Capture the cell that displays the provided text and extract its [x, y] central coordinate. 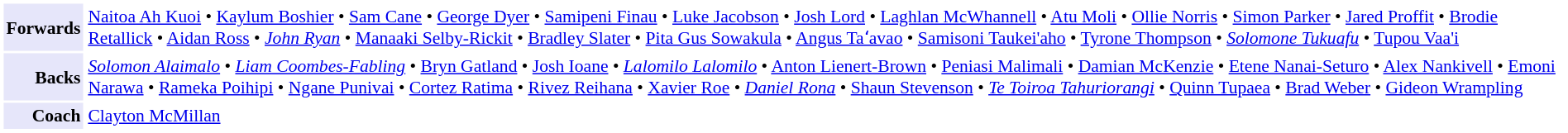
Backs [43, 76]
Forwards [43, 26]
Coach [43, 116]
Clayton McMillan [825, 116]
